Extract the (X, Y) coordinate from the center of the cell holding the provided text.  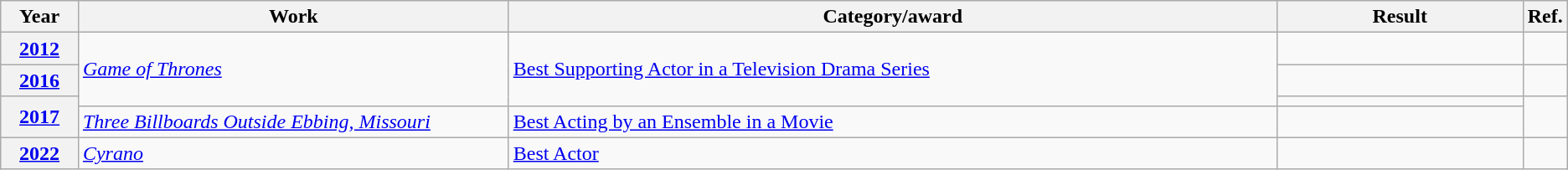
2012 (40, 49)
Year (40, 17)
2017 (40, 117)
2016 (40, 80)
Best Supporting Actor in a Television Drama Series (893, 69)
Work (293, 17)
Game of Thrones (293, 69)
Best Acting by an Ensemble in a Movie (893, 121)
Result (1400, 17)
Three Billboards Outside Ebbing, Missouri (293, 121)
Ref. (1545, 17)
Best Actor (893, 153)
2022 (40, 153)
Category/award (893, 17)
Cyrano (293, 153)
